For the text-containing cell, return its midpoint in [X, Y] coordinate format. 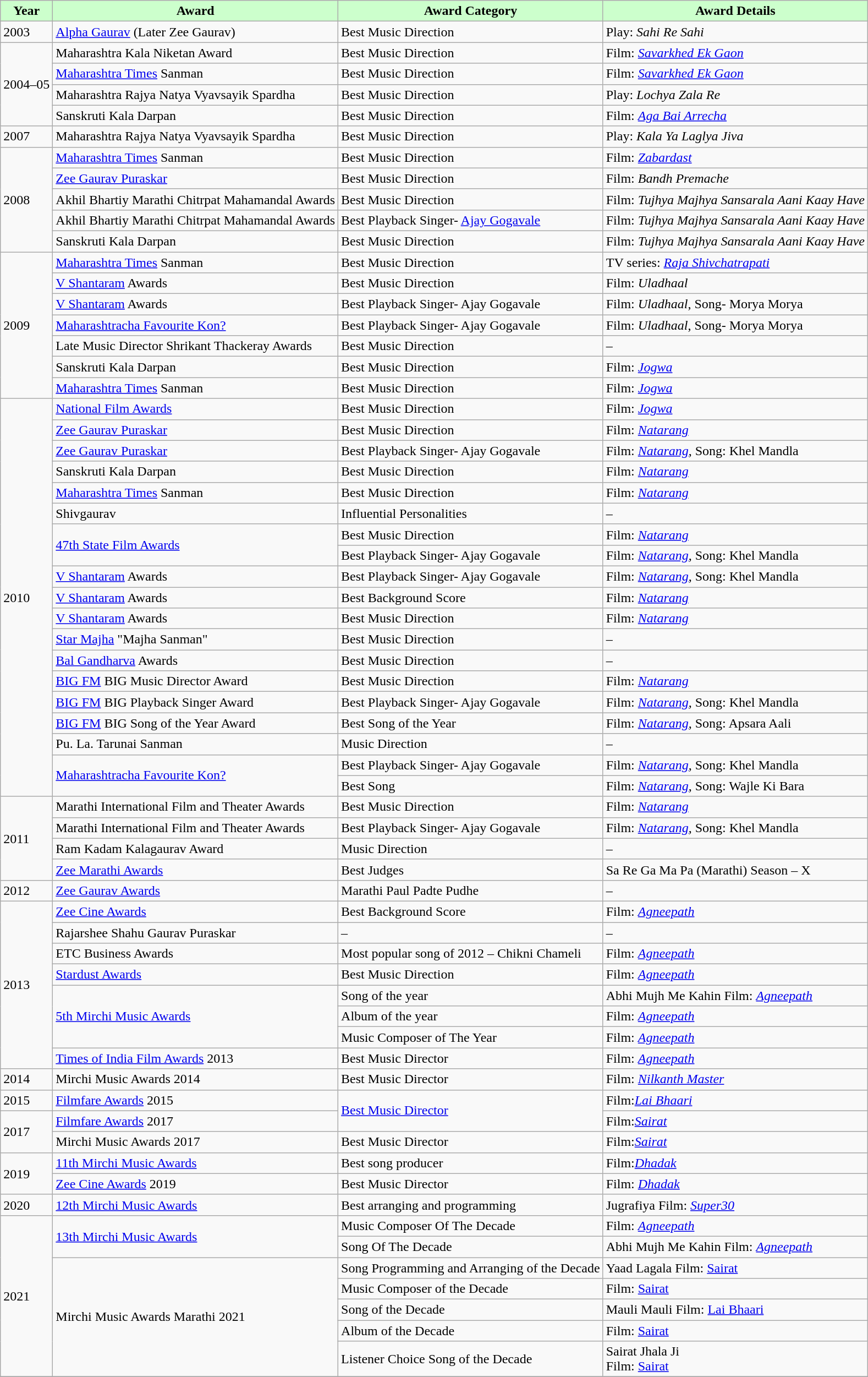
13th Mirchi Music Awards [196, 1236]
Alpha Gaurav (Later Zee Gaurav) [196, 32]
2008 [26, 199]
Award Details [735, 11]
Film: Bandh Premache [735, 178]
Zee Cine Awards 2019 [196, 1184]
Play: Kala Ya Laglya Jiva [735, 136]
Star Majha "Majha Sanman" [196, 640]
2019 [26, 1173]
Jugrafiya Film: Super30 [735, 1205]
Song of the Decade [471, 1310]
Music Composer Of The Decade [471, 1226]
Film: Nilkanth Master [735, 1079]
Marathi Paul Padte Pudhe [471, 890]
Best Judges [471, 870]
Mirchi Music Awards 2014 [196, 1079]
2020 [26, 1205]
Best Song [471, 786]
Late Music Director Shrikant Thackeray Awards [196, 346]
Zee Marathi Awards [196, 870]
ETC Business Awards [196, 954]
Best arranging and programming [471, 1205]
Award Category [471, 11]
Mirchi Music Awards 2017 [196, 1142]
Filmfare Awards 2015 [196, 1100]
Album of the Decade [471, 1331]
Best Song of the Year [471, 723]
Film:Lai Bhaari [735, 1100]
Music Composer of the Decade [471, 1289]
Shivgaurav [196, 513]
Music Composer of The Year [471, 1037]
Listener Choice Song of the Decade [471, 1359]
Album of the year [471, 1017]
National Film Awards [196, 409]
Mauli Mauli Film: Lai Bhaari [735, 1310]
Film: Dhadak [735, 1184]
Yaad Lagala Film: Sairat [735, 1267]
Times of India Film Awards 2013 [196, 1058]
Influential Personalities [471, 513]
BIG FM BIG Playback Singer Award [196, 702]
Film: Aga Bai Arrecha [735, 116]
Bal Gandharva Awards [196, 660]
TV series: Raja Shivchatrapati [735, 263]
Film: Zabardast [735, 157]
11th Mirchi Music Awards [196, 1163]
Song Programming and Arranging of the Decade [471, 1267]
BIG FM BIG Music Director Award [196, 681]
2010 [26, 598]
2021 [26, 1296]
Zee Cine Awards [196, 911]
2007 [26, 136]
2013 [26, 985]
2003 [26, 32]
Award [196, 11]
Film:Dhadak [735, 1163]
Pu. La. Tarunai Sanman [196, 744]
Sa Re Ga Ma Pa (Marathi) Season – X [735, 870]
47th State Film Awards [196, 545]
Song of the year [471, 996]
2004–05 [26, 84]
Song Of The Decade [471, 1247]
Ram Kadam Kalagaurav Award [196, 849]
2014 [26, 1079]
Rajarshee Shahu Gaurav Puraskar [196, 933]
Film: Natarang, Song: Apsara Aali [735, 723]
2017 [26, 1132]
2009 [26, 325]
Film: Uladhaal [735, 283]
5th Mirchi Music Awards [196, 1017]
Mirchi Music Awards Marathi 2021 [196, 1316]
Year [26, 11]
Most popular song of 2012 – Chikni Chameli [471, 954]
Play: Sahi Re Sahi [735, 32]
BIG FM BIG Song of the Year Award [196, 723]
12th Mirchi Music Awards [196, 1205]
Film: Natarang, Song: Wajle Ki Bara [735, 786]
Filmfare Awards 2017 [196, 1121]
2015 [26, 1100]
2012 [26, 890]
2011 [26, 838]
Zee Gaurav Awards [196, 890]
Play: Lochya Zala Re [735, 95]
Stardust Awards [196, 975]
Maharashtra Kala Niketan Award [196, 53]
Sairat Jhala JiFilm: Sairat [735, 1359]
Best song producer [471, 1163]
